Locate the cell with the specified text and output its (x, y) center coordinate. 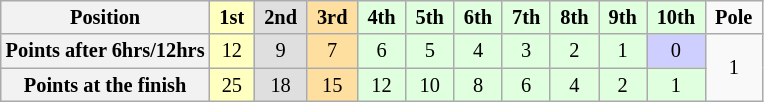
25 (232, 85)
Position (106, 17)
9th (622, 17)
Points after 6hrs/12hrs (106, 51)
7th (526, 17)
1st (232, 17)
8 (478, 85)
5th (430, 17)
10th (676, 17)
15 (332, 85)
10 (430, 85)
3 (526, 51)
18 (280, 85)
7 (332, 51)
5 (430, 51)
6th (478, 17)
Points at the finish (106, 85)
3rd (332, 17)
9 (280, 51)
Pole (734, 17)
2nd (280, 17)
4th (381, 17)
0 (676, 51)
8th (574, 17)
